For the text-containing cell, return its midpoint in (X, Y) coordinate format. 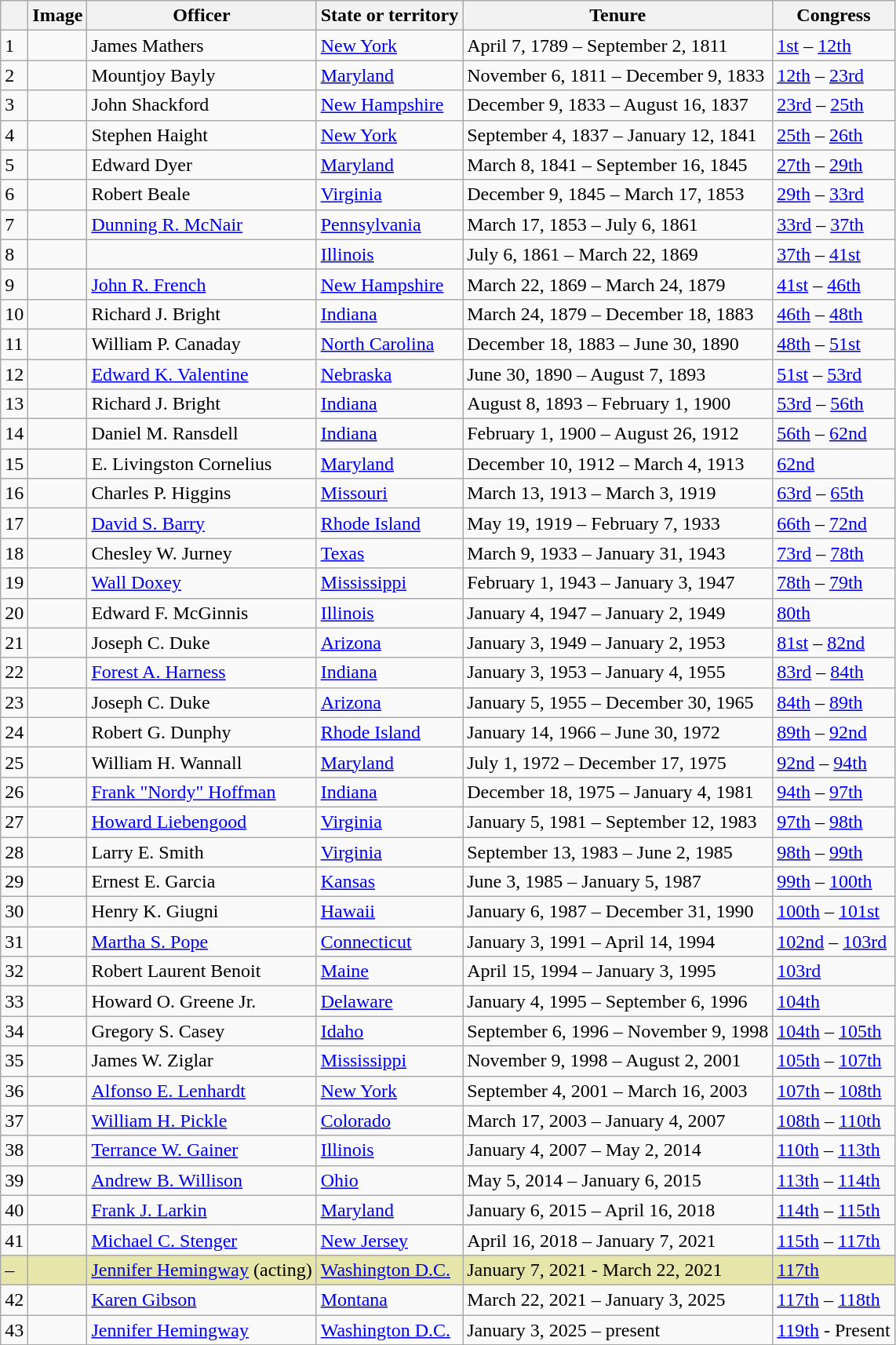
78th – 79th (834, 583)
New Jersey (389, 1240)
12th – 23rd (834, 75)
29 (14, 882)
Idaho (389, 1031)
38 (14, 1150)
9 (14, 284)
– (14, 1270)
January 4, 2007 – May 2, 2014 (618, 1150)
104th – 105th (834, 1031)
January 6, 2015 – April 16, 2018 (618, 1210)
97th – 98th (834, 822)
Robert Beale (202, 195)
January 3, 2025 – present (618, 1330)
February 1, 1943 – January 3, 1947 (618, 583)
April 7, 1789 – September 2, 1811 (618, 46)
24 (14, 732)
114th – 115th (834, 1210)
June 3, 1985 – January 5, 1987 (618, 882)
Michael C. Stenger (202, 1240)
117th (834, 1270)
Hawaii (389, 912)
Texas (389, 553)
March 17, 1853 – July 6, 1861 (618, 224)
July 1, 1972 – December 17, 1975 (618, 762)
104th (834, 1001)
26 (14, 792)
Nebraska (389, 374)
98th – 99th (834, 851)
83rd – 84th (834, 672)
James W. Ziglar (202, 1061)
Delaware (389, 1001)
28 (14, 851)
Ohio (389, 1180)
18 (14, 553)
33 (14, 1001)
89th – 92nd (834, 732)
15 (14, 464)
Tenure (618, 16)
53rd – 56th (834, 404)
10 (14, 314)
43 (14, 1330)
December 18, 1883 – June 30, 1890 (618, 344)
March 9, 1933 – January 31, 1943 (618, 553)
November 6, 1811 – December 9, 1833 (618, 75)
92nd – 94th (834, 762)
January 6, 1987 – December 31, 1990 (618, 912)
7 (14, 224)
January 3, 1949 – January 2, 1953 (618, 643)
Colorado (389, 1121)
Congress (834, 16)
Robert Laurent Benoit (202, 971)
40 (14, 1210)
Stephen Haight (202, 135)
35 (14, 1061)
73rd – 78th (834, 553)
Jennifer Hemingway (202, 1330)
William H. Pickle (202, 1121)
119th - Present (834, 1330)
John Shackford (202, 105)
102nd – 103rd (834, 942)
E. Livingston Cornelius (202, 464)
36 (14, 1091)
Frank "Nordy" Hoffman (202, 792)
Karen Gibson (202, 1299)
100th – 101st (834, 912)
66th – 72nd (834, 523)
Henry K. Giugni (202, 912)
Chesley W. Jurney (202, 553)
Officer (202, 16)
March 8, 1841 – September 16, 1845 (618, 165)
62nd (834, 464)
32 (14, 971)
22 (14, 672)
Gregory S. Casey (202, 1031)
January 4, 1995 – September 6, 1996 (618, 1001)
April 16, 2018 – January 7, 2021 (618, 1240)
5 (14, 165)
31 (14, 942)
94th – 97th (834, 792)
April 15, 1994 – January 3, 1995 (618, 971)
August 8, 1893 – February 1, 1900 (618, 404)
6 (14, 195)
51st – 53rd (834, 374)
Edward Dyer (202, 165)
8 (14, 254)
Connecticut (389, 942)
3 (14, 105)
16 (14, 494)
March 22, 1869 – March 24, 1879 (618, 284)
December 10, 1912 – March 4, 1913 (618, 464)
Martha S. Pope (202, 942)
September 6, 1996 – November 9, 1998 (618, 1031)
September 4, 1837 – January 12, 1841 (618, 135)
80th (834, 613)
March 17, 2003 – January 4, 2007 (618, 1121)
David S. Barry (202, 523)
63rd – 65th (834, 494)
107th – 108th (834, 1091)
29th – 33rd (834, 195)
99th – 100th (834, 882)
1 (14, 46)
20 (14, 613)
27 (14, 822)
4 (14, 135)
Dunning R. McNair (202, 224)
Frank J. Larkin (202, 1210)
Pennsylvania (389, 224)
James Mathers (202, 46)
46th – 48th (834, 314)
John R. French (202, 284)
Larry E. Smith (202, 851)
30 (14, 912)
23 (14, 702)
March 24, 1879 – December 18, 1883 (618, 314)
May 19, 1919 – February 7, 1933 (618, 523)
Ernest E. Garcia (202, 882)
Edward F. McGinnis (202, 613)
December 9, 1833 – August 16, 1837 (618, 105)
115th – 117th (834, 1240)
Maine (389, 971)
23rd – 25th (834, 105)
Jennifer Hemingway (acting) (202, 1270)
1st – 12th (834, 46)
14 (14, 434)
Forest A. Harness (202, 672)
November 9, 1998 – August 2, 2001 (618, 1061)
42 (14, 1299)
56th – 62nd (834, 434)
Alfonso E. Lenhardt (202, 1091)
25th – 26th (834, 135)
January 14, 1966 – June 30, 1972 (618, 732)
103rd (834, 971)
19 (14, 583)
Montana (389, 1299)
84th – 89th (834, 702)
January 7, 2021 - March 22, 2021 (618, 1270)
34 (14, 1031)
January 3, 1991 – April 14, 1994 (618, 942)
February 1, 1900 – August 26, 1912 (618, 434)
117th – 118th (834, 1299)
11 (14, 344)
39 (14, 1180)
September 4, 2001 – March 16, 2003 (618, 1091)
Andrew B. Willison (202, 1180)
Terrance W. Gainer (202, 1150)
105th – 107th (834, 1061)
48th – 51st (834, 344)
Image (58, 16)
January 5, 1955 – December 30, 1965 (618, 702)
17 (14, 523)
Robert G. Dunphy (202, 732)
81st – 82nd (834, 643)
41 (14, 1240)
January 4, 1947 – January 2, 1949 (618, 613)
March 13, 1913 – March 3, 1919 (618, 494)
Wall Doxey (202, 583)
37th – 41st (834, 254)
William P. Canaday (202, 344)
41st – 46th (834, 284)
Kansas (389, 882)
2 (14, 75)
June 30, 1890 – August 7, 1893 (618, 374)
25 (14, 762)
Howard O. Greene Jr. (202, 1001)
January 3, 1953 – January 4, 1955 (618, 672)
13 (14, 404)
William H. Wannall (202, 762)
Daniel M. Ransdell (202, 434)
July 6, 1861 – March 22, 1869 (618, 254)
September 13, 1983 – June 2, 1985 (618, 851)
110th – 113th (834, 1150)
January 5, 1981 – September 12, 1983 (618, 822)
May 5, 2014 – January 6, 2015 (618, 1180)
Missouri (389, 494)
37 (14, 1121)
December 9, 1845 – March 17, 1853 (618, 195)
27th – 29th (834, 165)
21 (14, 643)
12 (14, 374)
108th – 110th (834, 1121)
December 18, 1975 – January 4, 1981 (618, 792)
Howard Liebengood (202, 822)
Charles P. Higgins (202, 494)
Mountjoy Bayly (202, 75)
North Carolina (389, 344)
State or territory (389, 16)
113th – 114th (834, 1180)
33rd – 37th (834, 224)
March 22, 2021 – January 3, 2025 (618, 1299)
Edward K. Valentine (202, 374)
